Detect which cell encompasses the target text, then output its (x, y) center coordinate. 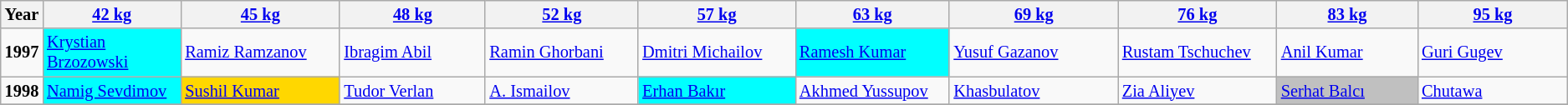
A. Ismailov (562, 91)
76 kg (1198, 14)
63 kg (872, 14)
48 kg (412, 14)
Rustam Tschuchev (1198, 52)
Erhan Bakır (717, 91)
83 kg (1347, 14)
Khasbulatov (1034, 91)
Zia Aliyev (1198, 91)
Anil Kumar (1347, 52)
Ramin Ghorbani (562, 52)
Ramiz Ramzanov (260, 52)
Namig Sevdimov (112, 91)
57 kg (717, 14)
Krystian Brzozowski (112, 52)
69 kg (1034, 14)
Year (22, 14)
95 kg (1493, 14)
Tudor Verlan (412, 91)
Chutawa (1493, 91)
Dmitri Michailov (717, 52)
Guri Gugev (1493, 52)
Akhmed Yussupov (872, 91)
Ibragim Abil (412, 52)
42 kg (112, 14)
Serhat Balcı (1347, 91)
1998 (22, 91)
Sushil Kumar (260, 91)
Ramesh Kumar (872, 52)
1997 (22, 52)
Yusuf Gazanov (1034, 52)
45 kg (260, 14)
52 kg (562, 14)
